Scan for the cell matching the given text and deliver its (X, Y) coordinate at center. 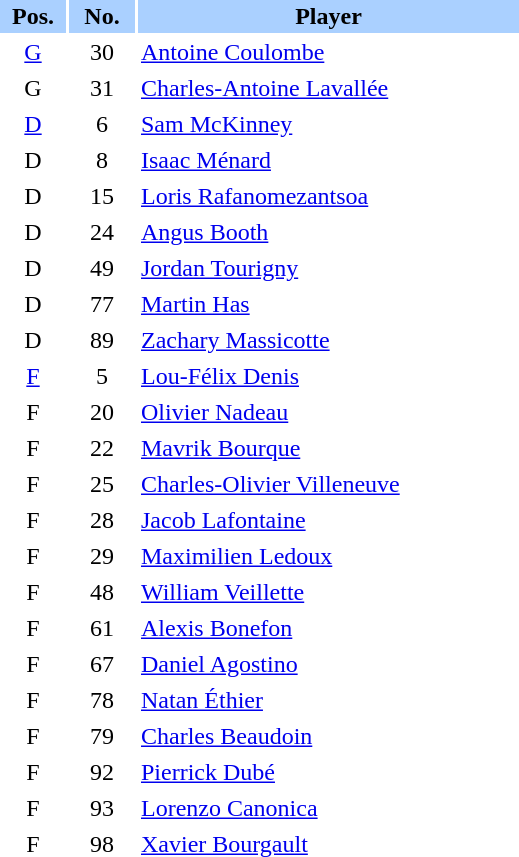
89 (102, 340)
Mavrik Bourque (328, 448)
61 (102, 628)
20 (102, 412)
29 (102, 556)
25 (102, 484)
30 (102, 52)
Charles-Antoine Lavallée (328, 88)
No. (102, 16)
79 (102, 736)
Maximilien Ledoux (328, 556)
31 (102, 88)
78 (102, 700)
Olivier Nadeau (328, 412)
6 (102, 124)
22 (102, 448)
49 (102, 268)
Martin Has (328, 304)
Loris Rafanomezantsoa (328, 196)
Charles Beaudoin (328, 736)
92 (102, 772)
15 (102, 196)
48 (102, 592)
24 (102, 232)
Charles-Olivier Villeneuve (328, 484)
Lorenzo Canonica (328, 808)
8 (102, 160)
93 (102, 808)
28 (102, 520)
Natan Éthier (328, 700)
Pos. (33, 16)
Pierrick Dubé (328, 772)
5 (102, 376)
Lou-Félix Denis (328, 376)
William Veillette (328, 592)
Zachary Massicotte (328, 340)
Antoine Coulombe (328, 52)
67 (102, 664)
Alexis Bonefon (328, 628)
77 (102, 304)
Daniel Agostino (328, 664)
Jacob Lafontaine (328, 520)
Jordan Tourigny (328, 268)
Angus Booth (328, 232)
Sam McKinney (328, 124)
Isaac Ménard (328, 160)
Player (328, 16)
